Search for the cell housing the specified text and yield its (X, Y) center coordinate. 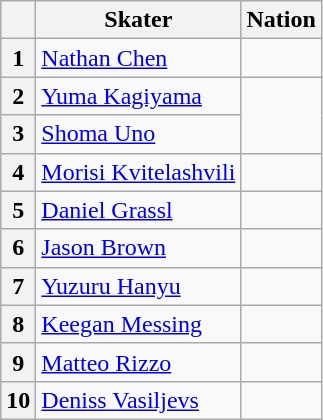
Deniss Vasiljevs (138, 400)
7 (18, 286)
9 (18, 362)
Daniel Grassl (138, 210)
Matteo Rizzo (138, 362)
Yuma Kagiyama (138, 96)
Shoma Uno (138, 134)
Keegan Messing (138, 324)
Skater (138, 20)
Nathan Chen (138, 58)
Yuzuru Hanyu (138, 286)
Jason Brown (138, 248)
10 (18, 400)
3 (18, 134)
1 (18, 58)
6 (18, 248)
5 (18, 210)
8 (18, 324)
Morisi Kvitelashvili (138, 172)
Nation (281, 20)
2 (18, 96)
4 (18, 172)
